Detect which cell encompasses the target text, then output its (X, Y) center coordinate. 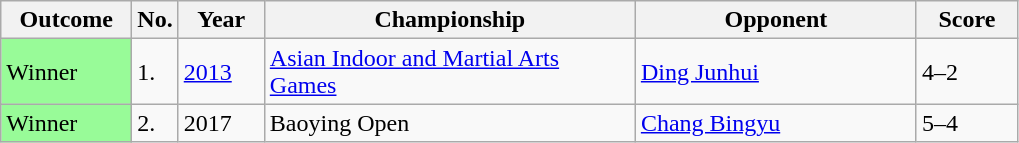
Outcome (66, 20)
Ding Junhui (776, 72)
Chang Bingyu (776, 123)
Baoying Open (450, 123)
Year (221, 20)
2017 (221, 123)
2013 (221, 72)
Opponent (776, 20)
2. (155, 123)
5–4 (966, 123)
Championship (450, 20)
No. (155, 20)
Score (966, 20)
Asian Indoor and Martial Arts Games (450, 72)
1. (155, 72)
4–2 (966, 72)
